Locate the cell with the specified text and output its (X, Y) center coordinate. 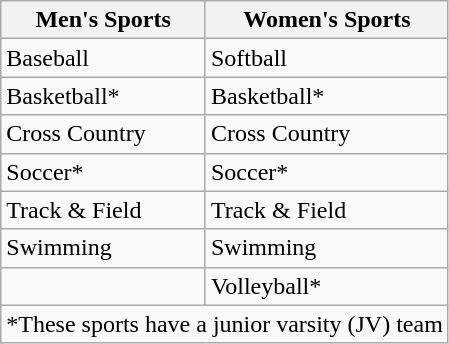
*These sports have a junior varsity (JV) team (225, 324)
Women's Sports (326, 20)
Softball (326, 58)
Volleyball* (326, 286)
Men's Sports (104, 20)
Baseball (104, 58)
